Provide the [x, y] coordinate of the cell's center where the given text is located.  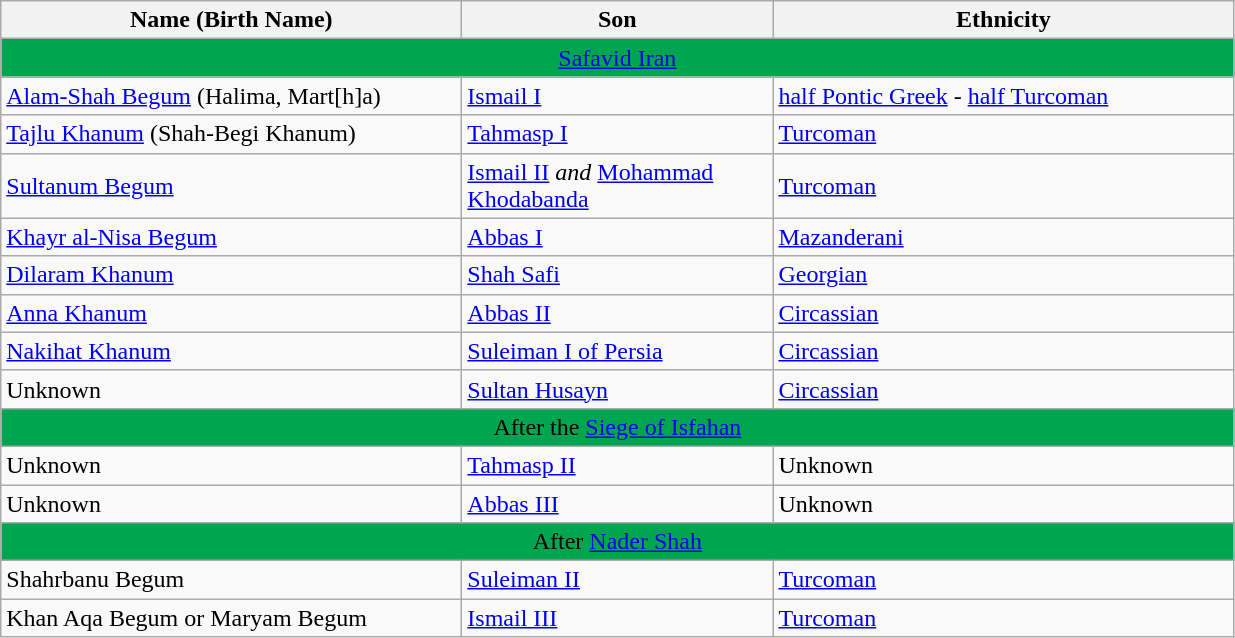
half Pontic Greek - half Turcoman [1004, 96]
Georgian [1004, 275]
Suleiman I of Persia [618, 351]
Alam-Shah Begum (Halima, Mart[h]a) [232, 96]
Abbas III [618, 503]
After the Siege of Isfahan [618, 427]
Nakihat Khanum [232, 351]
Ethnicity [1004, 20]
Sultanum Begum [232, 186]
Shah Safi [618, 275]
Son [618, 20]
Ismail II and Mohammad Khodabanda [618, 186]
Name (Birth Name) [232, 20]
Khan Aqa Begum or Maryam Begum [232, 618]
Abbas II [618, 313]
Dilaram Khanum [232, 275]
Tahmasp II [618, 465]
Khayr al-Nisa Begum [232, 237]
Tahmasp I [618, 134]
Tajlu Khanum (Shah-Begi Khanum) [232, 134]
Ismail I [618, 96]
Suleiman II [618, 580]
Mazanderani [1004, 237]
Ismail III [618, 618]
Shahrbanu Begum [232, 580]
Sultan Husayn [618, 389]
Abbas I [618, 237]
Safavid Iran [618, 58]
Anna Khanum [232, 313]
After Nader Shah [618, 542]
